Return [x, y] of the center of cell containing provided text 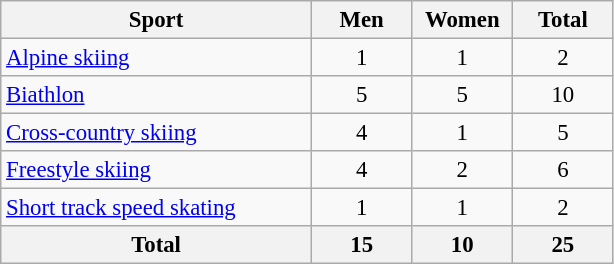
Sport [156, 20]
15 [362, 245]
Men [362, 20]
25 [564, 245]
Short track speed skating [156, 208]
6 [564, 170]
Biathlon [156, 95]
Alpine skiing [156, 58]
Freestyle skiing [156, 170]
Women [462, 20]
Cross-country skiing [156, 133]
